Output the (x, y) coordinate of the center of the cell containing the given text.  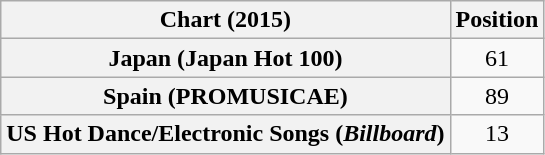
61 (497, 58)
89 (497, 96)
US Hot Dance/Electronic Songs (Billboard) (226, 134)
Chart (2015) (226, 20)
13 (497, 134)
Japan (Japan Hot 100) (226, 58)
Spain (PROMUSICAE) (226, 96)
Position (497, 20)
